Determine the (X, Y) coordinate at the center of the cell enclosing the given text.  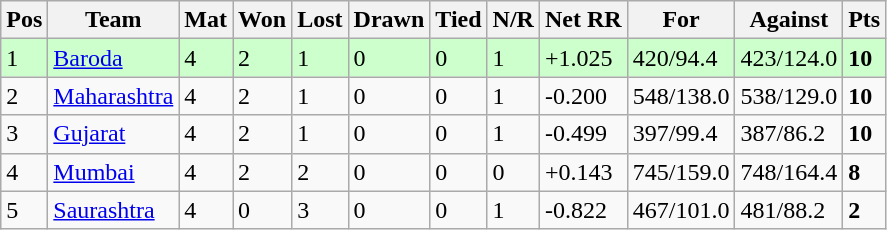
-0.499 (583, 134)
Won (262, 20)
548/138.0 (681, 96)
For (681, 20)
467/101.0 (681, 210)
+0.143 (583, 172)
423/124.0 (789, 58)
Team (114, 20)
Lost (320, 20)
Gujarat (114, 134)
Drawn (389, 20)
8 (864, 172)
Baroda (114, 58)
Pos (24, 20)
5 (24, 210)
481/88.2 (789, 210)
Against (789, 20)
-0.200 (583, 96)
Mumbai (114, 172)
Pts (864, 20)
Maharashtra (114, 96)
748/164.4 (789, 172)
538/129.0 (789, 96)
Tied (458, 20)
+1.025 (583, 58)
420/94.4 (681, 58)
745/159.0 (681, 172)
Saurashtra (114, 210)
N/R (513, 20)
Mat (206, 20)
387/86.2 (789, 134)
Net RR (583, 20)
397/99.4 (681, 134)
-0.822 (583, 210)
